Return (X, Y) of the center of cell containing provided text 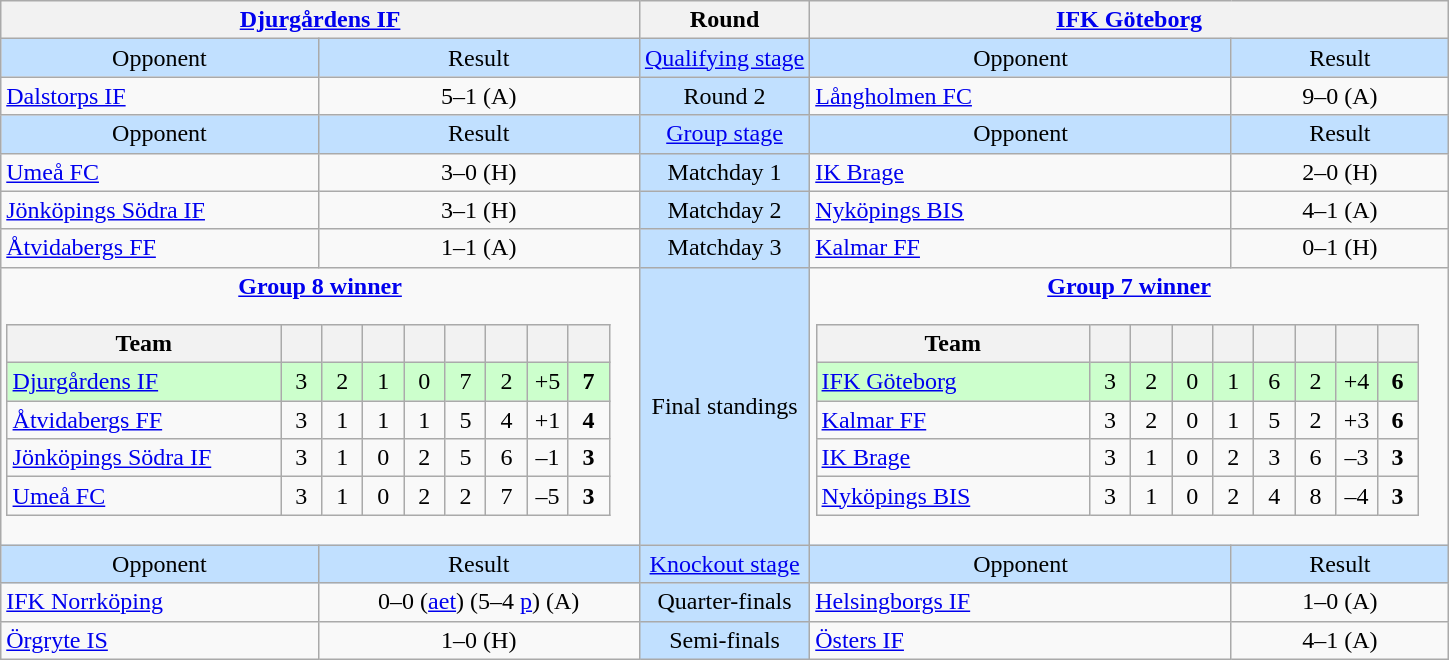
Group 7 winner Team IFK Göteborg 3 2 0 1 6 2 +4 6 Kalmar FF 3 2 0 1 5 2 +3 6 IK Brage 3 1 0 2 3 6 –3 3 Nyköpings BIS 3 1 0 2 4 8 –4 3 (1130, 406)
Matchday 3 (724, 248)
+1 (548, 420)
Helsingborgs IF (1021, 602)
Group stage (724, 134)
0–0 (aet) (5–4 p) (A) (478, 602)
5–1 (A) (478, 96)
Qualifying stage (724, 58)
–4 (1356, 496)
+4 (1356, 382)
2–0 (H) (1340, 172)
Round (724, 20)
Round 2 (724, 96)
Semi-finals (724, 640)
Östers IF (1021, 640)
0–1 (H) (1340, 248)
Matchday 1 (724, 172)
–1 (548, 458)
+5 (548, 382)
Final standings (724, 406)
Quarter-finals (724, 602)
IFK Norrköping (160, 602)
9–0 (A) (1340, 96)
+3 (1356, 420)
–5 (548, 496)
3–1 (H) (478, 210)
1–0 (A) (1340, 602)
Dalstorps IF (160, 96)
Örgryte IS (160, 640)
Matchday 2 (724, 210)
Group 8 winner Team Djurgårdens IF 3 2 1 0 7 2 +5 7 Åtvidabergs FF 3 1 1 1 5 4 +1 4 Jönköpings Södra IF 3 1 0 2 5 6 –1 3 Umeå FC 3 1 0 2 2 7 –5 3 (320, 406)
3–0 (H) (478, 172)
1–0 (H) (478, 640)
1–1 (A) (478, 248)
8 (1316, 496)
Knockout stage (724, 564)
–3 (1356, 458)
Långholmen FC (1021, 96)
